From the cell containing the given text, extract its center point as (x, y) coordinate. 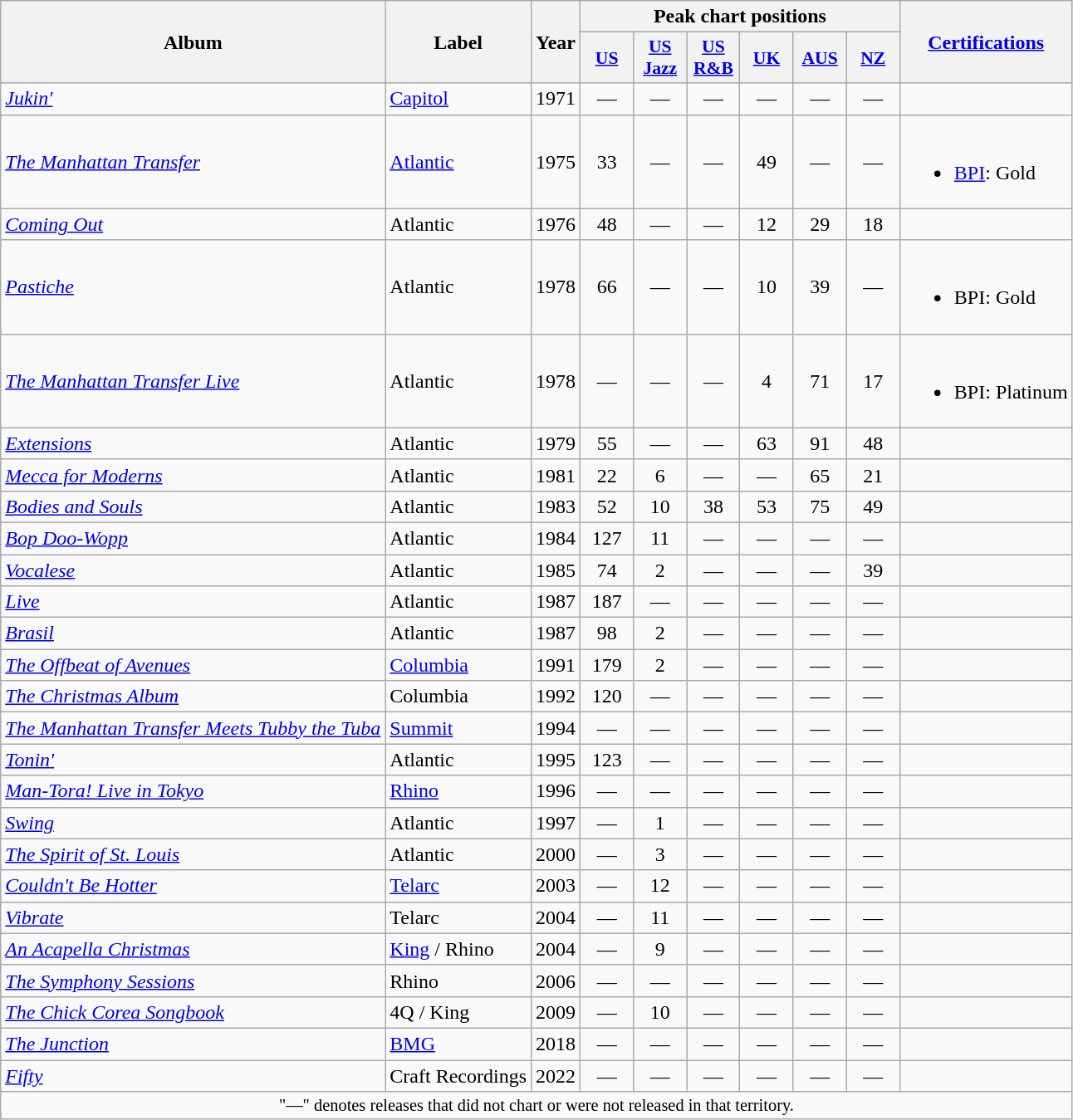
AUS (820, 58)
1981 (556, 475)
Summit (458, 728)
The Junction (193, 1044)
1996 (556, 791)
US (607, 58)
Couldn't Be Hotter (193, 886)
98 (607, 633)
Bodies and Souls (193, 506)
Mecca for Moderns (193, 475)
The Chick Corea Songbook (193, 1012)
Pastiche (193, 287)
UK (767, 58)
1975 (556, 161)
75 (820, 506)
1995 (556, 760)
The Christmas Album (193, 697)
1976 (556, 224)
An Acapella Christmas (193, 949)
3 (660, 854)
1979 (556, 443)
127 (607, 538)
Brasil (193, 633)
2009 (556, 1012)
Tonin' (193, 760)
Extensions (193, 443)
6 (660, 475)
Fifty (193, 1075)
179 (607, 665)
The Manhattan Transfer (193, 161)
Year (556, 42)
71 (820, 380)
1994 (556, 728)
120 (607, 697)
Album (193, 42)
US Jazz (660, 58)
17 (873, 380)
BMG (458, 1044)
1997 (556, 823)
2000 (556, 854)
74 (607, 570)
The Offbeat of Avenues (193, 665)
4 (767, 380)
1991 (556, 665)
Craft Recordings (458, 1075)
2022 (556, 1075)
29 (820, 224)
NZ (873, 58)
"—" denotes releases that did not chart or were not released in that territory. (536, 1106)
1971 (556, 99)
9 (660, 949)
Vocalese (193, 570)
The Symphony Sessions (193, 981)
187 (607, 602)
Swing (193, 823)
91 (820, 443)
Label (458, 42)
The Manhattan Transfer Live (193, 380)
2006 (556, 981)
33 (607, 161)
21 (873, 475)
Certifications (986, 42)
1 (660, 823)
Jukin' (193, 99)
18 (873, 224)
123 (607, 760)
4Q / King (458, 1012)
65 (820, 475)
2018 (556, 1044)
US R&B (713, 58)
King / Rhino (458, 949)
Live (193, 602)
The Manhattan Transfer Meets Tubby the Tuba (193, 728)
53 (767, 506)
Capitol (458, 99)
Man-Tora! Live in Tokyo (193, 791)
Vibrate (193, 917)
22 (607, 475)
Bop Doo-Wopp (193, 538)
1985 (556, 570)
63 (767, 443)
Peak chart positions (741, 17)
1992 (556, 697)
Coming Out (193, 224)
55 (607, 443)
2003 (556, 886)
BPI: Platinum (986, 380)
1983 (556, 506)
52 (607, 506)
The Spirit of St. Louis (193, 854)
1984 (556, 538)
38 (713, 506)
66 (607, 287)
